Locate the cell with the specified text and output its (X, Y) center coordinate. 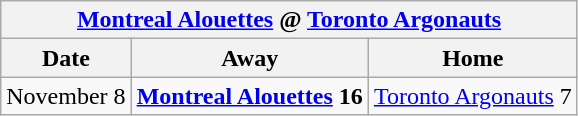
Away (250, 58)
Home (472, 58)
Montreal Alouettes 16 (250, 96)
November 8 (66, 96)
Montreal Alouettes @ Toronto Argonauts (290, 20)
Toronto Argonauts 7 (472, 96)
Date (66, 58)
